From the cell containing the given text, extract its center point as (X, Y) coordinate. 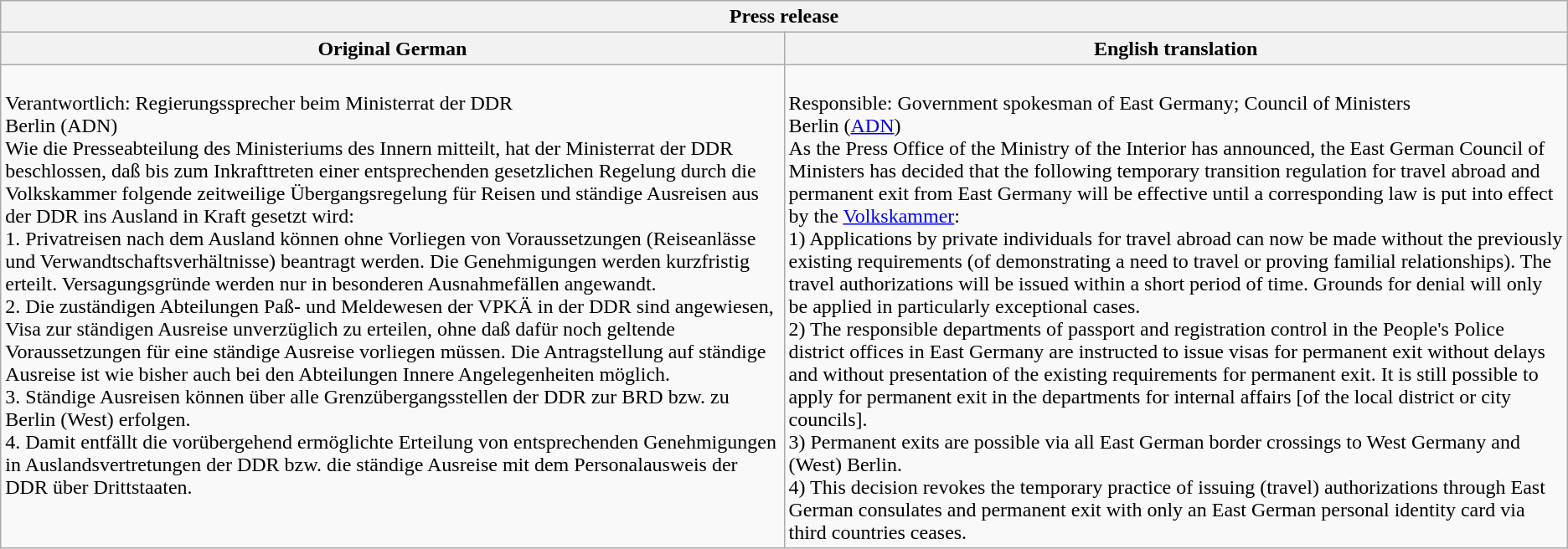
Original German (392, 49)
English translation (1176, 49)
Press release (784, 17)
